Scan for the cell matching the given text and deliver its (X, Y) coordinate at center. 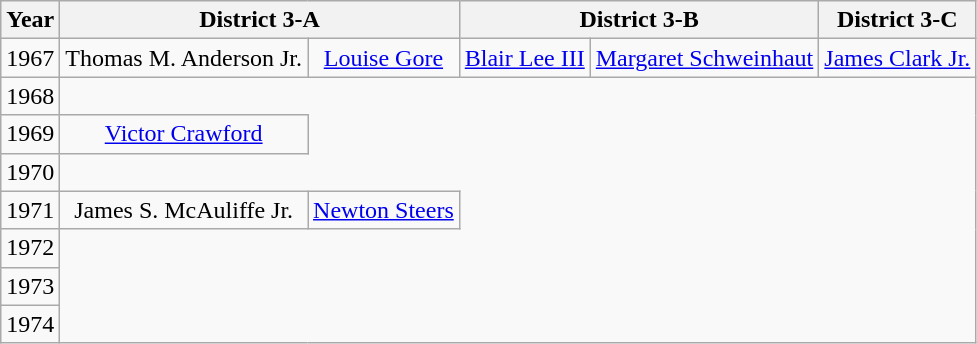
James S. McAuliffe Jr. (184, 210)
Year (30, 20)
Louise Gore (384, 58)
James Clark Jr. (898, 58)
Margaret Schweinhaut (704, 58)
1971 (30, 210)
Blair Lee III (524, 58)
1969 (30, 134)
1970 (30, 172)
Newton Steers (384, 210)
1968 (30, 96)
Victor Crawford (184, 134)
Thomas M. Anderson Jr. (184, 58)
1967 (30, 58)
District 3-C (898, 20)
1974 (30, 324)
1973 (30, 286)
1972 (30, 248)
District 3-A (260, 20)
District 3-B (639, 20)
